Return the [x, y] coordinate for the center point of the cell that contains the specified text.  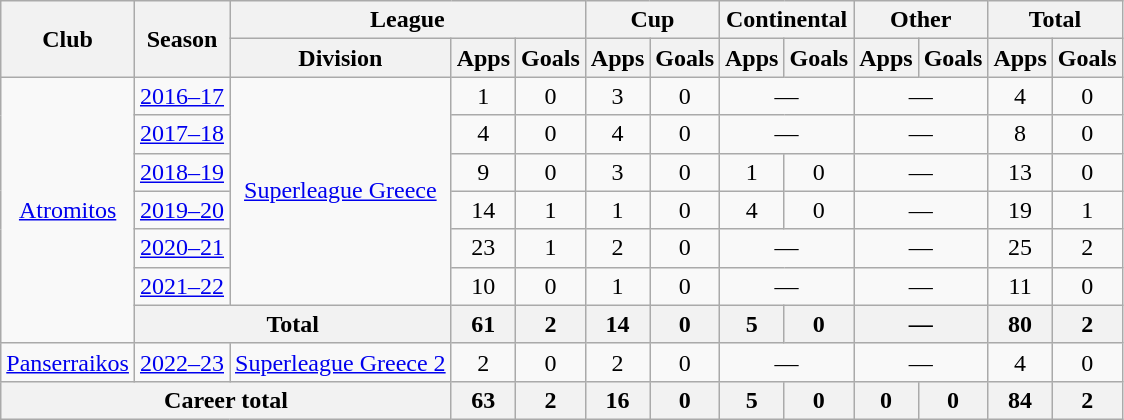
Continental [787, 20]
8 [1020, 134]
23 [483, 248]
Other [921, 20]
League [408, 20]
9 [483, 172]
80 [1020, 324]
Season [182, 39]
Superleague Greece [341, 191]
2017–18 [182, 134]
13 [1020, 172]
11 [1020, 286]
25 [1020, 248]
2021–22 [182, 286]
Panserraikos [68, 362]
2020–21 [182, 248]
19 [1020, 210]
2022–23 [182, 362]
84 [1020, 400]
2019–20 [182, 210]
63 [483, 400]
Superleague Greece 2 [341, 362]
61 [483, 324]
Career total [226, 400]
2016–17 [182, 96]
16 [617, 400]
Cup [652, 20]
10 [483, 286]
2018–19 [182, 172]
Division [341, 58]
Atromitos [68, 210]
Club [68, 39]
